Return [X, Y] of the center of cell containing provided text 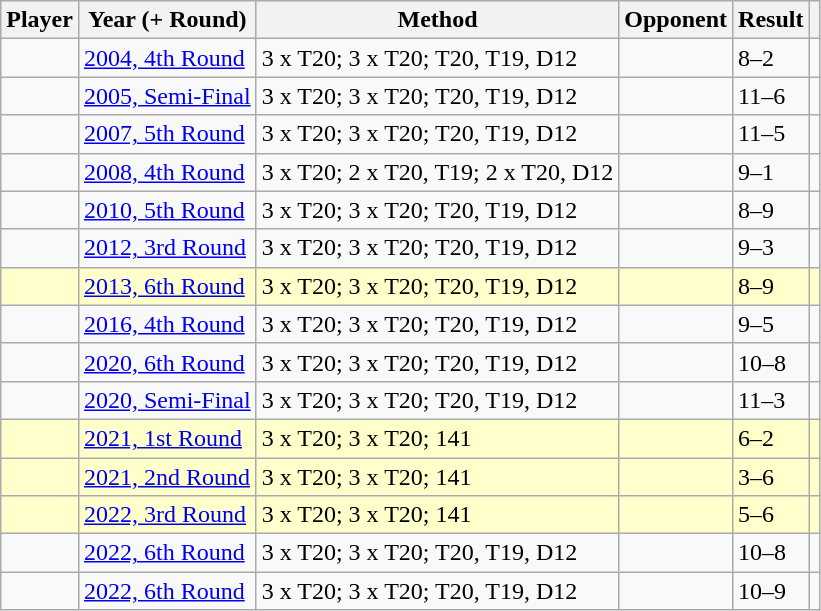
2005, Semi-Final [167, 96]
Result [771, 20]
2022, 3rd Round [167, 515]
3 x T20; 2 x T20, T19; 2 x T20, D12 [438, 172]
2013, 6th Round [167, 286]
Opponent [676, 20]
2012, 3rd Round [167, 248]
8–2 [771, 58]
11–6 [771, 96]
2016, 4th Round [167, 324]
Method [438, 20]
3–6 [771, 477]
2007, 5th Round [167, 134]
9–1 [771, 172]
10–9 [771, 591]
2004, 4th Round [167, 58]
9–3 [771, 248]
11–3 [771, 400]
6–2 [771, 438]
2021, 1st Round [167, 438]
Year (+ Round) [167, 20]
2021, 2nd Round [167, 477]
9–5 [771, 324]
11–5 [771, 134]
5–6 [771, 515]
2020, 6th Round [167, 362]
2020, Semi-Final [167, 400]
2010, 5th Round [167, 210]
2008, 4th Round [167, 172]
Player [40, 20]
